Identify which cell holds the provided text, then report its (x, y) central coordinate. 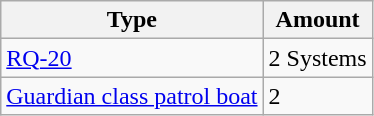
RQ-20 (132, 58)
Type (132, 20)
Guardian class patrol boat (132, 96)
2 Systems (318, 58)
2 (318, 96)
Amount (318, 20)
